Return (X, Y) of the center of cell containing provided text 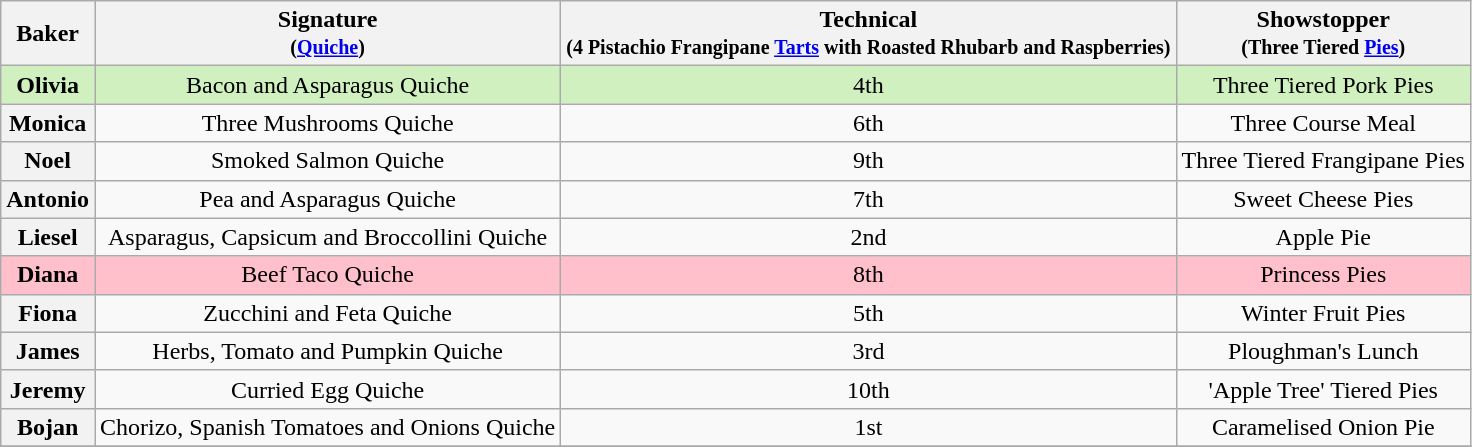
Fiona (48, 313)
Showstopper(Three Tiered Pies) (1323, 34)
Signature(Quiche) (327, 34)
Three Mushrooms Quiche (327, 123)
'Apple Tree' Tiered Pies (1323, 389)
Three Course Meal (1323, 123)
Caramelised Onion Pie (1323, 427)
2nd (868, 237)
1st (868, 427)
Antonio (48, 199)
James (48, 351)
8th (868, 275)
Monica (48, 123)
Diana (48, 275)
Bacon and Asparagus Quiche (327, 85)
4th (868, 85)
Herbs, Tomato and Pumpkin Quiche (327, 351)
Apple Pie (1323, 237)
Asparagus, Capsicum and Broccollini Quiche (327, 237)
3rd (868, 351)
Pea and Asparagus Quiche (327, 199)
Chorizo, Spanish Tomatoes and Onions Quiche (327, 427)
Three Tiered Pork Pies (1323, 85)
Sweet Cheese Pies (1323, 199)
10th (868, 389)
9th (868, 161)
7th (868, 199)
Three Tiered Frangipane Pies (1323, 161)
Jeremy (48, 389)
Technical(4 Pistachio Frangipane Tarts with Roasted Rhubarb and Raspberries) (868, 34)
Ploughman's Lunch (1323, 351)
Winter Fruit Pies (1323, 313)
Baker (48, 34)
Smoked Salmon Quiche (327, 161)
Liesel (48, 237)
Curried Egg Quiche (327, 389)
Noel (48, 161)
Princess Pies (1323, 275)
Olivia (48, 85)
6th (868, 123)
Beef Taco Quiche (327, 275)
5th (868, 313)
Zucchini and Feta Quiche (327, 313)
Bojan (48, 427)
